Locate the cell with the specified text and output its [x, y] center coordinate. 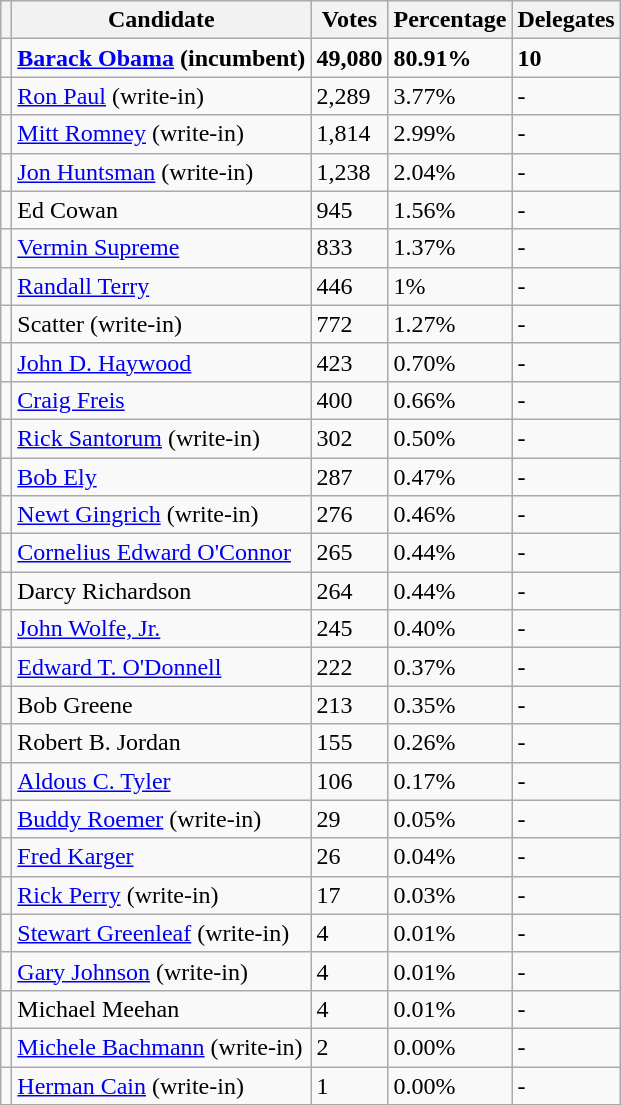
0.04% [450, 857]
772 [350, 324]
3.77% [450, 96]
Michael Meehan [162, 1009]
265 [350, 553]
26 [350, 857]
833 [350, 248]
John D. Haywood [162, 362]
0.17% [450, 781]
Candidate [162, 20]
264 [350, 591]
0.50% [450, 438]
Stewart Greenleaf (write-in) [162, 933]
Bob Greene [162, 705]
302 [350, 438]
Newt Gingrich (write-in) [162, 515]
Votes [350, 20]
1,238 [350, 172]
Craig Freis [162, 400]
222 [350, 667]
Delegates [566, 20]
1 [350, 1085]
Ed Cowan [162, 210]
0.47% [450, 477]
Percentage [450, 20]
Fred Karger [162, 857]
Randall Terry [162, 286]
155 [350, 743]
Bob Ely [162, 477]
1% [450, 286]
2,289 [350, 96]
Mitt Romney (write-in) [162, 134]
Scatter (write-in) [162, 324]
Cornelius Edward O'Connor [162, 553]
0.40% [450, 629]
10 [566, 58]
106 [350, 781]
80.91% [450, 58]
Darcy Richardson [162, 591]
1.37% [450, 248]
0.35% [450, 705]
Rick Perry (write-in) [162, 895]
245 [350, 629]
0.70% [450, 362]
0.26% [450, 743]
Aldous C. Tyler [162, 781]
Vermin Supreme [162, 248]
Robert B. Jordan [162, 743]
0.66% [450, 400]
49,080 [350, 58]
945 [350, 210]
Gary Johnson (write-in) [162, 971]
0.05% [450, 819]
400 [350, 400]
Barack Obama (incumbent) [162, 58]
Jon Huntsman (write-in) [162, 172]
John Wolfe, Jr. [162, 629]
287 [350, 477]
17 [350, 895]
29 [350, 819]
0.37% [450, 667]
446 [350, 286]
1.56% [450, 210]
0.03% [450, 895]
2.04% [450, 172]
Herman Cain (write-in) [162, 1085]
423 [350, 362]
Ron Paul (write-in) [162, 96]
213 [350, 705]
Buddy Roemer (write-in) [162, 819]
2 [350, 1047]
276 [350, 515]
0.46% [450, 515]
Michele Bachmann (write-in) [162, 1047]
2.99% [450, 134]
Edward T. O'Donnell [162, 667]
1,814 [350, 134]
1.27% [450, 324]
Rick Santorum (write-in) [162, 438]
